Search for the cell housing the specified text and yield its [x, y] center coordinate. 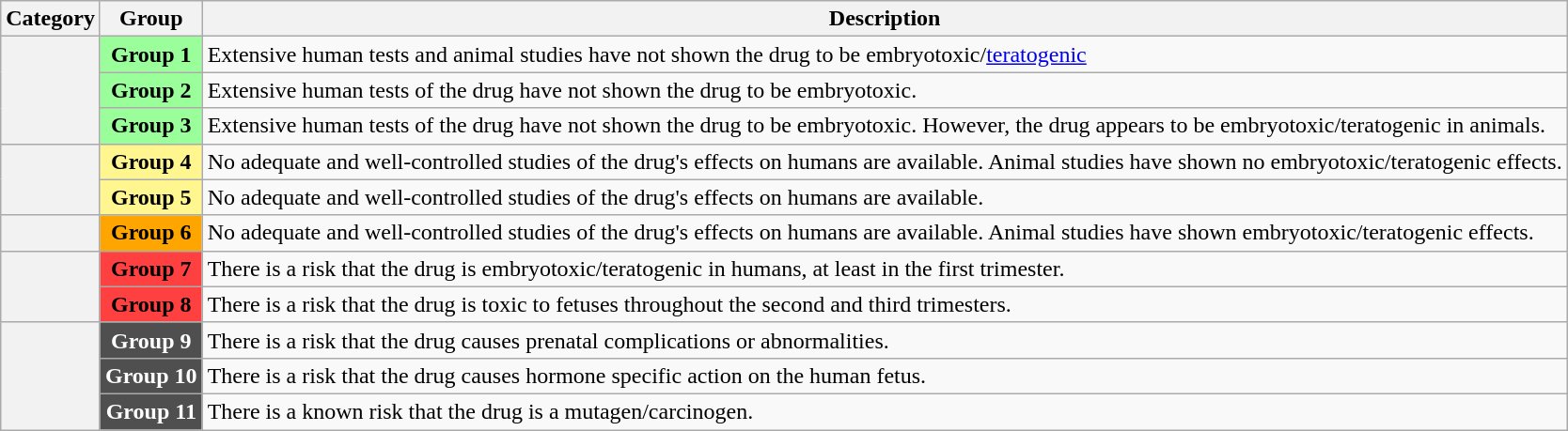
There is a risk that the drug is toxic to fetuses throughout the second and third trimesters. [885, 304]
Group 6 [150, 233]
Group 9 [150, 340]
Group 7 [150, 269]
There is a risk that the drug causes prenatal complications or abnormalities. [885, 340]
Description [885, 19]
Group 4 [150, 162]
Group 1 [150, 54]
Category [51, 19]
There is a risk that the drug is embryotoxic/teratogenic in humans, at least in the first trimester. [885, 269]
Group 10 [150, 376]
Extensive human tests of the drug have not shown the drug to be embryotoxic. [885, 90]
Extensive human tests and animal studies have not shown the drug to be embryotoxic/teratogenic [885, 54]
Group 11 [150, 411]
No adequate and well-controlled studies of the drug's effects on humans are available. [885, 197]
Group [150, 19]
Extensive human tests of the drug have not shown the drug to be embryotoxic. However, the drug appears to be embryotoxic/teratogenic in animals. [885, 126]
Group 8 [150, 304]
No adequate and well-controlled studies of the drug's effects on humans are available. Animal studies have shown embryotoxic/teratogenic effects. [885, 233]
There is a risk that the drug causes hormone specific action on the human fetus. [885, 376]
There is a known risk that the drug is a mutagen/carcinogen. [885, 411]
Group 2 [150, 90]
Group 3 [150, 126]
No adequate and well-controlled studies of the drug's effects on humans are available. Animal studies have shown no embryotoxic/teratogenic effects. [885, 162]
Group 5 [150, 197]
